Extract the (x, y) coordinate from the center of the cell holding the provided text.  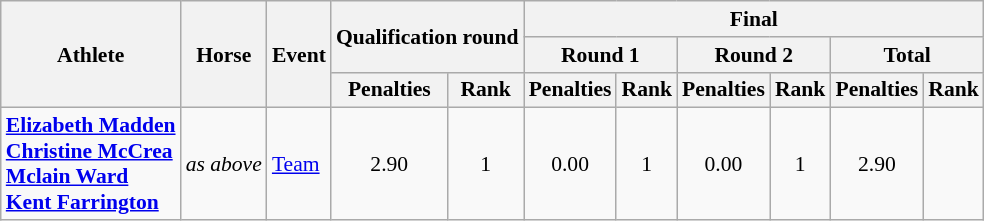
Team (299, 164)
Total (906, 55)
Elizabeth MaddenChristine McCreaMclain WardKent Farrington (91, 164)
Athlete (91, 54)
Round 2 (754, 55)
as above (224, 164)
Qualification round (428, 36)
Final (754, 19)
Round 1 (600, 55)
Event (299, 54)
Horse (224, 54)
